Find where the given text appears and provide that cell's center as (X, Y) coordinate. 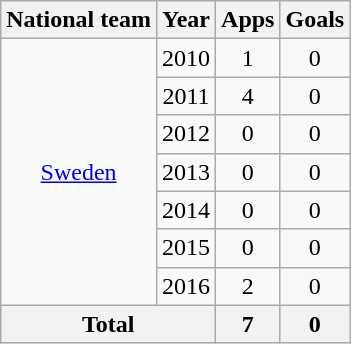
2014 (186, 210)
4 (248, 96)
Year (186, 20)
Apps (248, 20)
1 (248, 58)
2016 (186, 286)
2011 (186, 96)
7 (248, 324)
2012 (186, 134)
2013 (186, 172)
2010 (186, 58)
Goals (315, 20)
Sweden (79, 172)
2015 (186, 248)
Total (108, 324)
National team (79, 20)
2 (248, 286)
